Detect which cell encompasses the target text, then output its [x, y] center coordinate. 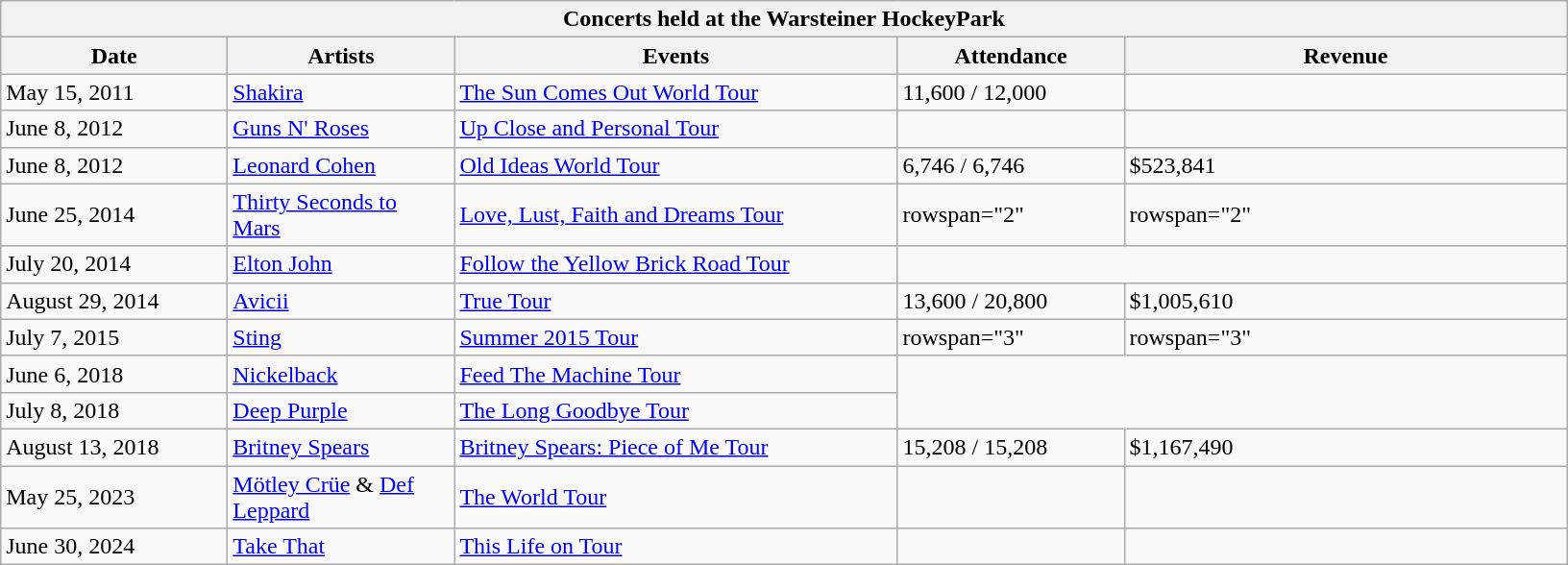
Britney Spears: Piece of Me Tour [676, 447]
6,746 / 6,746 [1011, 165]
Sting [341, 337]
Attendance [1011, 56]
The Long Goodbye Tour [676, 410]
True Tour [676, 301]
Concerts held at the Warsteiner HockeyPark [784, 19]
This Life on Tour [676, 547]
15,208 / 15,208 [1011, 447]
13,600 / 20,800 [1011, 301]
June 6, 2018 [114, 374]
Revenue [1345, 56]
Up Close and Personal Tour [676, 129]
Britney Spears [341, 447]
June 30, 2024 [114, 547]
The World Tour [676, 496]
Leonard Cohen [341, 165]
Events [676, 56]
Artists [341, 56]
August 29, 2014 [114, 301]
Date [114, 56]
Elton John [341, 264]
Love, Lust, Faith and Dreams Tour [676, 215]
The Sun Comes Out World Tour [676, 92]
Nickelback [341, 374]
July 7, 2015 [114, 337]
Mötley Crüe & Def Leppard [341, 496]
July 8, 2018 [114, 410]
Avicii [341, 301]
July 20, 2014 [114, 264]
$523,841 [1345, 165]
Thirty Seconds to Mars [341, 215]
Guns N' Roses [341, 129]
Deep Purple [341, 410]
June 25, 2014 [114, 215]
Old Ideas World Tour [676, 165]
$1,167,490 [1345, 447]
11,600 / 12,000 [1011, 92]
August 13, 2018 [114, 447]
Summer 2015 Tour [676, 337]
May 25, 2023 [114, 496]
$1,005,610 [1345, 301]
Follow the Yellow Brick Road Tour [676, 264]
Feed The Machine Tour [676, 374]
Shakira [341, 92]
Take That [341, 547]
May 15, 2011 [114, 92]
